Search for the cell housing the specified text and yield its [x, y] center coordinate. 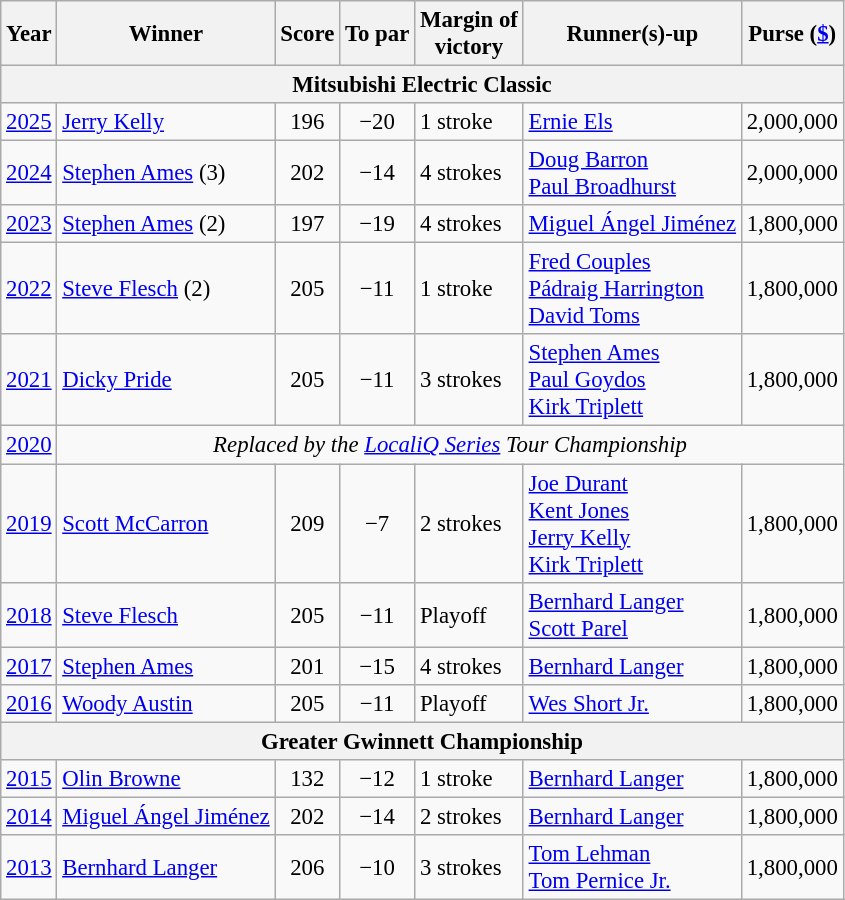
Joe Durant Kent Jones Jerry Kelly Kirk Triplett [632, 524]
Woody Austin [166, 703]
2015 [29, 779]
2014 [29, 816]
2022 [29, 289]
Margin ofvictory [470, 34]
−15 [378, 666]
Greater Gwinnett Championship [422, 741]
Mitsubishi Electric Classic [422, 85]
Purse ($) [792, 34]
Olin Browne [166, 779]
Jerry Kelly [166, 122]
−19 [378, 224]
Replaced by the LocaliQ Series Tour Championship [450, 445]
−10 [378, 868]
2013 [29, 868]
2021 [29, 380]
2023 [29, 224]
196 [308, 122]
Ernie Els [632, 122]
Year [29, 34]
−20 [378, 122]
To par [378, 34]
Stephen Ames Paul Goydos Kirk Triplett [632, 380]
2025 [29, 122]
Wes Short Jr. [632, 703]
2020 [29, 445]
2018 [29, 614]
Stephen Ames [166, 666]
Dicky Pride [166, 380]
Runner(s)-up [632, 34]
2024 [29, 174]
Scott McCarron [166, 524]
209 [308, 524]
2017 [29, 666]
Score [308, 34]
Steve Flesch (2) [166, 289]
201 [308, 666]
197 [308, 224]
Doug Barron Paul Broadhurst [632, 174]
Winner [166, 34]
2016 [29, 703]
−12 [378, 779]
Fred Couples Pádraig Harrington David Toms [632, 289]
Bernhard Langer Scott Parel [632, 614]
Steve Flesch [166, 614]
−7 [378, 524]
Stephen Ames (3) [166, 174]
132 [308, 779]
2019 [29, 524]
Stephen Ames (2) [166, 224]
206 [308, 868]
Tom Lehman Tom Pernice Jr. [632, 868]
